Detect which cell encompasses the target text, then output its (x, y) center coordinate. 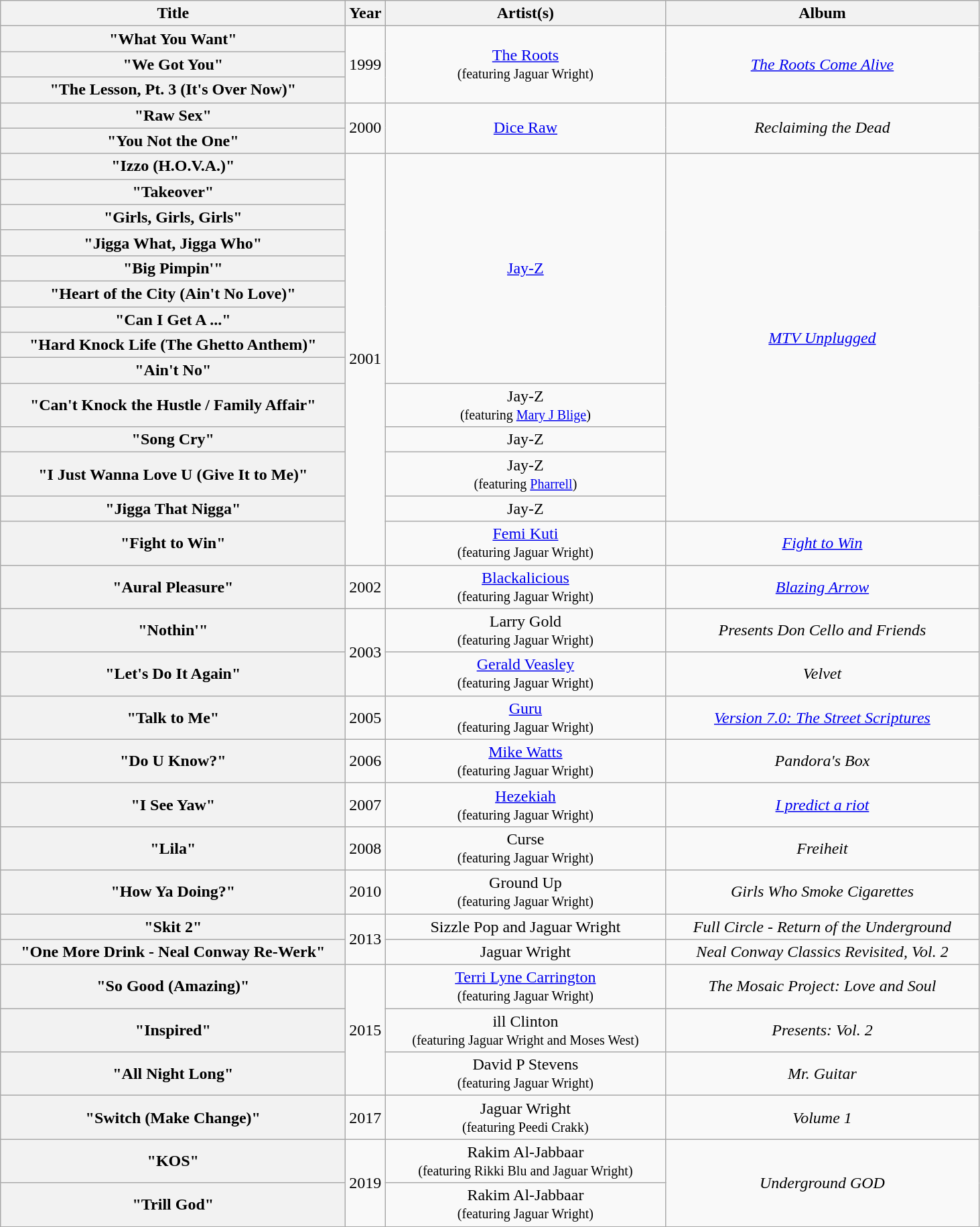
Blazing Arrow (823, 587)
"Lila" (173, 848)
"So Good (Amazing)" (173, 986)
2008 (366, 848)
2015 (366, 1031)
2010 (366, 891)
"KOS" (173, 1161)
The Roots Come Alive (823, 64)
"Jigga What, Jigga Who" (173, 243)
2019 (366, 1183)
"Let's Do It Again" (173, 674)
"I See Yaw" (173, 804)
Album (823, 13)
"Can I Get A ..." (173, 320)
Freiheit (823, 848)
ill Clinton(featuring Jaguar Wright and Moses West) (525, 1031)
"Nothin'" (173, 630)
2003 (366, 652)
"One More Drink - Neal Conway Re-Werk" (173, 952)
Mike Watts(featuring Jaguar Wright) (525, 761)
David P Stevens(featuring Jaguar Wright) (525, 1074)
"All Night Long" (173, 1074)
Volume 1 (823, 1118)
Terri Lyne Carrington(featuring Jaguar Wright) (525, 986)
Reclaiming the Dead (823, 128)
Title (173, 13)
"Switch (Make Change)" (173, 1118)
1999 (366, 64)
"The Lesson, Pt. 3 (It's Over Now)" (173, 90)
"Can't Knock the Hustle / Family Affair" (173, 405)
Curse(featuring Jaguar Wright) (525, 848)
Sizzle Pop and Jaguar Wright (525, 927)
"We Got You" (173, 64)
Blackalicious(featuring Jaguar Wright) (525, 587)
Year (366, 13)
"Inspired" (173, 1031)
The Roots(featuring Jaguar Wright) (525, 64)
2013 (366, 940)
"Hard Knock Life (The Ghetto Anthem)" (173, 345)
"Big Pimpin'" (173, 268)
"How Ya Doing?" (173, 891)
"Raw Sex" (173, 115)
Jaguar Wright(featuring Peedi Crakk) (525, 1118)
Fight to Win (823, 543)
"Skit 2" (173, 927)
Version 7.0: The Street Scriptures (823, 717)
2001 (366, 359)
Neal Conway Classics Revisited, Vol. 2 (823, 952)
"Talk to Me" (173, 717)
Jaguar Wright (525, 952)
I predict a riot (823, 804)
Guru(featuring Jaguar Wright) (525, 717)
Rakim Al-Jabbaar(featuring Rikki Blu and Jaguar Wright) (525, 1161)
"Fight to Win" (173, 543)
Dice Raw (525, 128)
"Takeover" (173, 192)
Pandora's Box (823, 761)
2006 (366, 761)
2002 (366, 587)
Larry Gold(featuring Jaguar Wright) (525, 630)
2007 (366, 804)
Ground Up(featuring Jaguar Wright) (525, 891)
"What You Want" (173, 39)
Rakim Al-Jabbaar(featuring Jaguar Wright) (525, 1205)
"Girls, Girls, Girls" (173, 217)
"Song Cry" (173, 440)
Girls Who Smoke Cigarettes (823, 891)
Jay-Z(featuring Pharrell) (525, 474)
"Do U Know?" (173, 761)
Velvet (823, 674)
"Heart of the City (Ain't No Love)" (173, 294)
2000 (366, 128)
Jay-Z(featuring Mary J Blige) (525, 405)
"Aural Pleasure" (173, 587)
Underground GOD (823, 1183)
Mr. Guitar (823, 1074)
"You Not the One" (173, 141)
Gerald Veasley(featuring Jaguar Wright) (525, 674)
"Jigga That Nigga" (173, 509)
Artist(s) (525, 13)
2005 (366, 717)
"Ain't No" (173, 371)
MTV Unplugged (823, 338)
"Trill God" (173, 1205)
"I Just Wanna Love U (Give It to Me)" (173, 474)
Hezekiah(featuring Jaguar Wright) (525, 804)
Femi Kuti(featuring Jaguar Wright) (525, 543)
Presents Don Cello and Friends (823, 630)
"Izzo (H.O.V.A.)" (173, 166)
The Mosaic Project: Love and Soul (823, 986)
Full Circle - Return of the Underground (823, 927)
2017 (366, 1118)
Presents: Vol. 2 (823, 1031)
